Find where the given text appears and provide that cell's center as [x, y] coordinate. 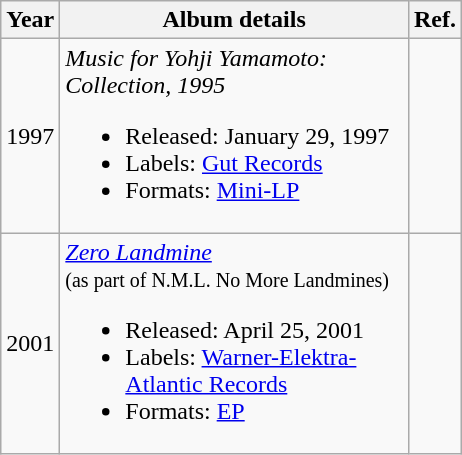
Music for Yohji Yamamoto: Collection, 1995Released: January 29, 1997Labels: Gut RecordsFormats: Mini-LP [234, 136]
Zero Landmine(as part of N.M.L. No More Landmines)Released: April 25, 2001Labels: Warner-Elektra-Atlantic RecordsFormats: EP [234, 344]
1997 [30, 136]
Album details [234, 20]
2001 [30, 344]
Year [30, 20]
Ref. [434, 20]
